Locate the cell with the specified text and output its [x, y] center coordinate. 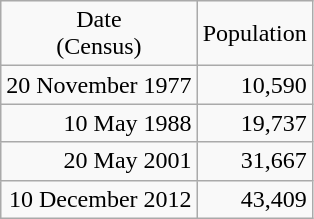
Population [254, 34]
10 December 2012 [99, 199]
19,737 [254, 123]
Date (Census) [99, 34]
10 May 1988 [99, 123]
10,590 [254, 85]
43,409 [254, 199]
20 November 1977 [99, 85]
20 May 2001 [99, 161]
31,667 [254, 161]
